Output the [x, y] coordinate of the center of the cell containing the given text.  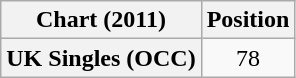
UK Singles (OCC) [101, 58]
Chart (2011) [101, 20]
Position [248, 20]
78 [248, 58]
